Scan for the cell matching the given text and deliver its [X, Y] coordinate at center. 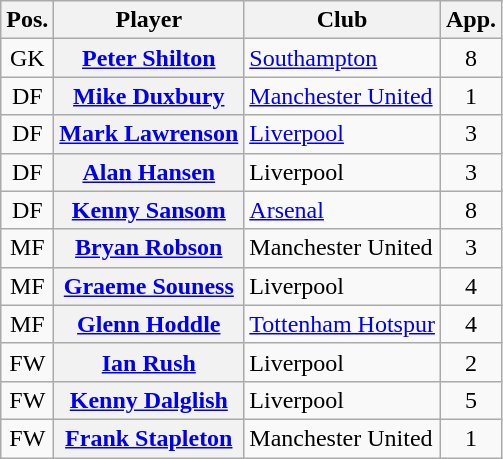
Player [149, 20]
Bryan Robson [149, 248]
2 [470, 362]
Graeme Souness [149, 286]
Arsenal [342, 210]
GK [28, 58]
Kenny Sansom [149, 210]
Peter Shilton [149, 58]
Ian Rush [149, 362]
Frank Stapleton [149, 438]
Alan Hansen [149, 172]
5 [470, 400]
Kenny Dalglish [149, 400]
App. [470, 20]
Mark Lawrenson [149, 134]
Club [342, 20]
Mike Duxbury [149, 96]
Pos. [28, 20]
Glenn Hoddle [149, 324]
Tottenham Hotspur [342, 324]
Southampton [342, 58]
